Return the (X, Y) coordinate for the center point of the cell that contains the specified text.  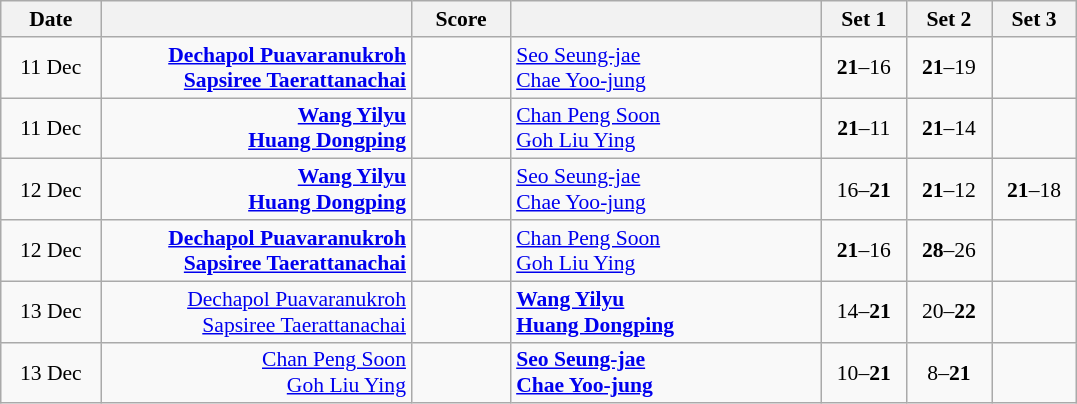
21–12 (948, 190)
8–21 (948, 372)
28–26 (948, 250)
21–11 (864, 128)
20–22 (948, 312)
Set 3 (1034, 19)
Set 2 (948, 19)
Date (51, 19)
16–21 (864, 190)
21–14 (948, 128)
21–19 (948, 68)
Set 1 (864, 19)
Score (461, 19)
21–18 (1034, 190)
14–21 (864, 312)
10–21 (864, 372)
